Determine the (X, Y) coordinate at the center of the cell enclosing the given text.  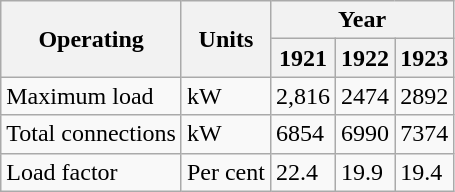
Per cent (226, 172)
19.4 (424, 172)
2474 (366, 96)
7374 (424, 134)
6854 (302, 134)
19.9 (366, 172)
6990 (366, 134)
Operating (92, 39)
Total connections (92, 134)
2892 (424, 96)
Year (362, 20)
Units (226, 39)
Maximum load (92, 96)
Load factor (92, 172)
2,816 (302, 96)
1923 (424, 58)
1921 (302, 58)
22.4 (302, 172)
1922 (366, 58)
